For the text-containing cell, return its midpoint in (X, Y) coordinate format. 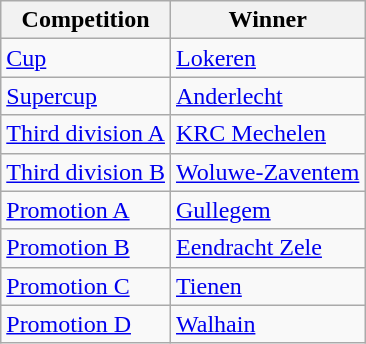
Eendracht Zele (267, 248)
Supercup (86, 96)
Third division A (86, 134)
Competition (86, 20)
Winner (267, 20)
Woluwe-Zaventem (267, 172)
Third division B (86, 172)
Tienen (267, 286)
KRC Mechelen (267, 134)
Promotion B (86, 248)
Anderlecht (267, 96)
Walhain (267, 324)
Cup (86, 58)
Promotion A (86, 210)
Promotion D (86, 324)
Lokeren (267, 58)
Gullegem (267, 210)
Promotion C (86, 286)
